Return the [X, Y] coordinate for the center point of the cell that contains the specified text.  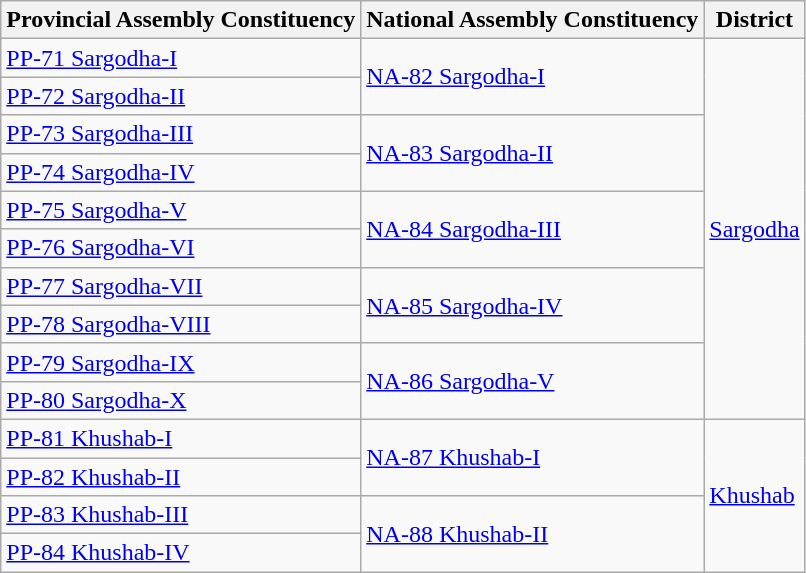
PP-80 Sargodha-X [181, 400]
PP-76 Sargodha-VI [181, 248]
PP-82 Khushab-II [181, 477]
Khushab [754, 495]
PP-79 Sargodha-IX [181, 362]
PP-72 Sargodha-II [181, 96]
NA-85 Sargodha-IV [532, 305]
PP-73 Sargodha-III [181, 134]
PP-75 Sargodha-V [181, 210]
NA-82 Sargodha-I [532, 77]
PP-71 Sargodha-I [181, 58]
PP-77 Sargodha-VII [181, 286]
NA-83 Sargodha-II [532, 153]
PP-81 Khushab-I [181, 438]
PP-83 Khushab-III [181, 515]
NA-88 Khushab-II [532, 534]
NA-87 Khushab-I [532, 457]
National Assembly Constituency [532, 20]
PP-84 Khushab-IV [181, 553]
PP-78 Sargodha-VIII [181, 324]
Sargodha [754, 230]
NA-84 Sargodha-III [532, 229]
NA-86 Sargodha-V [532, 381]
District [754, 20]
Provincial Assembly Constituency [181, 20]
PP-74 Sargodha-IV [181, 172]
